Pinpoint the cell where the given text exists, returning its (X, Y) midpoint coordinate. 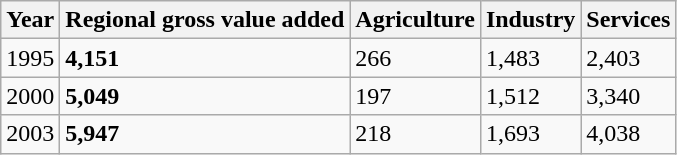
Agriculture (416, 20)
3,340 (628, 96)
Industry (530, 20)
197 (416, 96)
5,947 (205, 134)
1995 (30, 58)
218 (416, 134)
266 (416, 58)
Regional gross value added (205, 20)
1,693 (530, 134)
1,483 (530, 58)
4,038 (628, 134)
1,512 (530, 96)
5,049 (205, 96)
4,151 (205, 58)
Year (30, 20)
2,403 (628, 58)
2003 (30, 134)
2000 (30, 96)
Services (628, 20)
